From the cell containing the given text, extract its center point as [X, Y] coordinate. 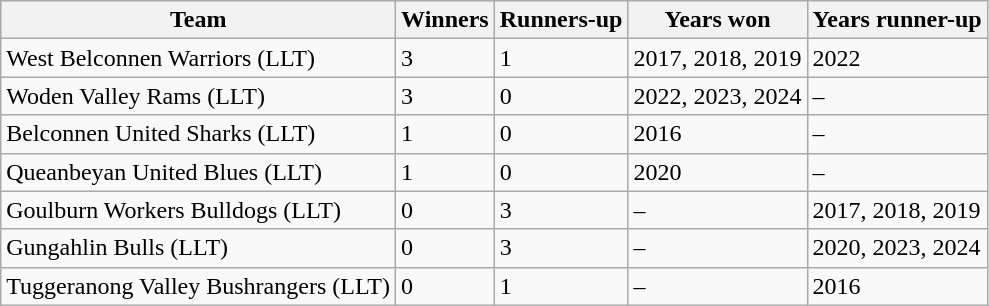
2020 [718, 172]
2020, 2023, 2024 [897, 248]
Goulburn Workers Bulldogs (LLT) [198, 210]
Runners-up [561, 20]
Queanbeyan United Blues (LLT) [198, 172]
Winners [446, 20]
2022, 2023, 2024 [718, 96]
Woden Valley Rams (LLT) [198, 96]
West Belconnen Warriors (LLT) [198, 58]
Years runner-up [897, 20]
Years won [718, 20]
Tuggeranong Valley Bushrangers (LLT) [198, 286]
2022 [897, 58]
Gungahlin Bulls (LLT) [198, 248]
Team [198, 20]
Belconnen United Sharks (LLT) [198, 134]
